Pinpoint the cell where the given text exists, returning its [X, Y] midpoint coordinate. 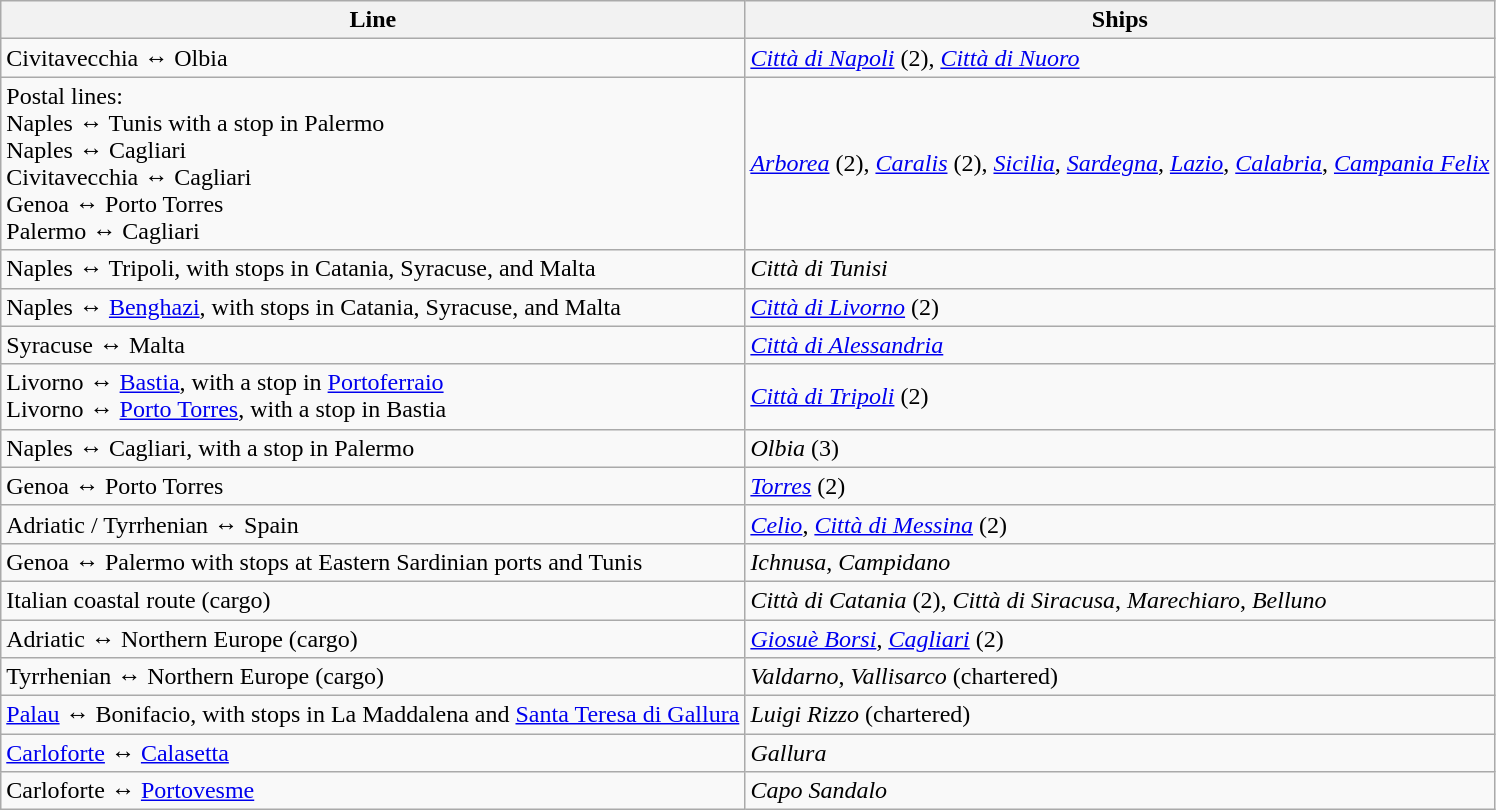
Palau ↔ Bonifacio, with stops in La Maddalena and Santa Teresa di Gallura [373, 715]
Tyrrhenian ↔ Northern Europe (cargo) [373, 677]
Città di Livorno (2) [1120, 307]
Naples ↔ Cagliari, with a stop in Palermo [373, 448]
Syracuse ↔ Malta [373, 345]
Livorno ↔ Bastia, with a stop in Portoferraio Livorno ↔ Porto Torres, with a stop in Bastia [373, 396]
Carloforte ↔ Calasetta [373, 753]
Giosuè Borsi, Cagliari (2) [1120, 639]
Italian coastal route (cargo) [373, 600]
Adriatic ↔ Northern Europe (cargo) [373, 639]
Line [373, 20]
Torres (2) [1120, 486]
Naples ↔ Tripoli, with stops in Catania, Syracuse, and Malta [373, 269]
Città di Catania (2), Città di Siracusa, Marechiaro, Belluno [1120, 600]
Adriatic / Tyrrhenian ↔ Spain [373, 524]
Città di Tripoli (2) [1120, 396]
Luigi Rizzo (chartered) [1120, 715]
Olbia (3) [1120, 448]
Ichnusa, Campidano [1120, 562]
Genoa ↔ Porto Torres [373, 486]
Civitavecchia ↔ Olbia [373, 58]
Carloforte ↔ Portovesme [373, 791]
Città di Alessandria [1120, 345]
Genoa ↔ Palermo with stops at Eastern Sardinian ports and Tunis [373, 562]
Città di Napoli (2), Città di Nuoro [1120, 58]
Valdarno, Vallisarco (chartered) [1120, 677]
Gallura [1120, 753]
Città di Tunisi [1120, 269]
Naples ↔ Benghazi, with stops in Catania, Syracuse, and Malta [373, 307]
Capo Sandalo [1120, 791]
Ships [1120, 20]
Arborea (2), Caralis (2), Sicilia, Sardegna, Lazio, Calabria, Campania Felix [1120, 164]
Postal lines: Naples ↔ Tunis with a stop in Palermo Naples ↔ Cagliari Civitavecchia ↔ Cagliari Genoa ↔ Porto Torres Palermo ↔ Cagliari [373, 164]
Celio, Città di Messina (2) [1120, 524]
